From the cell containing the given text, extract its center point as (x, y) coordinate. 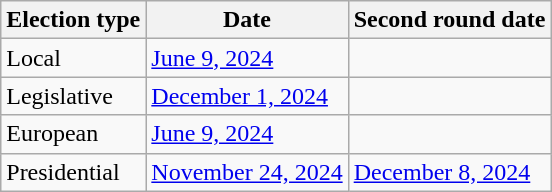
December 8, 2024 (450, 172)
December 1, 2024 (247, 96)
Second round date (450, 20)
Election type (74, 20)
November 24, 2024 (247, 172)
Date (247, 20)
Presidential (74, 172)
Local (74, 58)
Legislative (74, 96)
European (74, 134)
